For the text-containing cell, return its midpoint in (x, y) coordinate format. 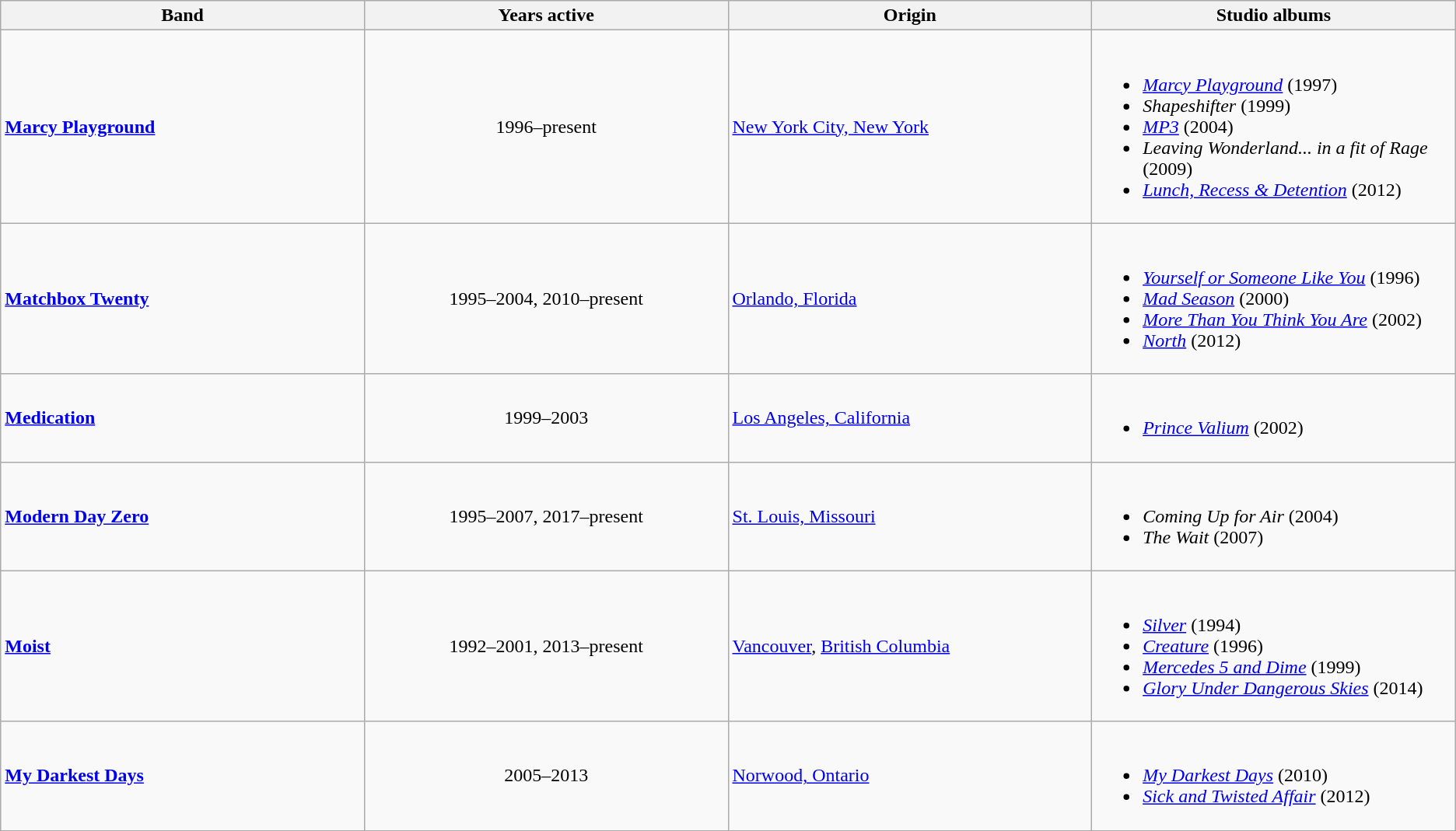
1996–present (546, 127)
Medication (183, 418)
Orlando, Florida (910, 299)
1999–2003 (546, 418)
My Darkest Days (2010)Sick and Twisted Affair (2012) (1274, 776)
Silver (1994)Creature (1996)Mercedes 5 and Dime (1999)Glory Under Dangerous Skies (2014) (1274, 646)
Coming Up for Air (2004)The Wait (2007) (1274, 516)
Matchbox Twenty (183, 299)
Moist (183, 646)
Prince Valium (2002) (1274, 418)
My Darkest Days (183, 776)
Years active (546, 16)
Studio albums (1274, 16)
Band (183, 16)
Vancouver, British Columbia (910, 646)
1995–2004, 2010–present (546, 299)
1992–2001, 2013–present (546, 646)
Modern Day Zero (183, 516)
Origin (910, 16)
Marcy Playground (1997)Shapeshifter (1999)MP3 (2004)Leaving Wonderland... in a fit of Rage (2009)Lunch, Recess & Detention (2012) (1274, 127)
New York City, New York (910, 127)
St. Louis, Missouri (910, 516)
Yourself or Someone Like You (1996)Mad Season (2000)More Than You Think You Are (2002)North (2012) (1274, 299)
Marcy Playground (183, 127)
Los Angeles, California (910, 418)
Norwood, Ontario (910, 776)
2005–2013 (546, 776)
1995–2007, 2017–present (546, 516)
